Determine the [x, y] coordinate at the center of the cell enclosing the given text.  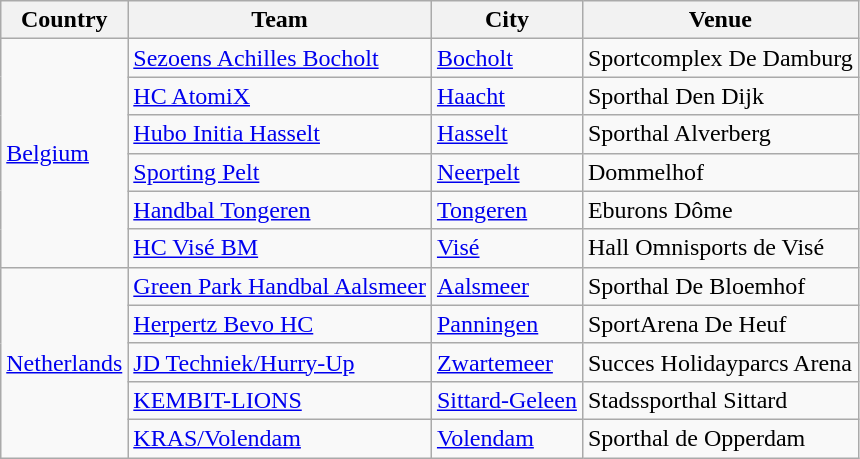
SportArena De Heuf [720, 324]
Sporthal Alverberg [720, 134]
Visé [506, 248]
Eburons Dôme [720, 210]
JD Techniek/Hurry-Up [280, 362]
KRAS/Volendam [280, 438]
Sezoens Achilles Bocholt [280, 58]
Sporthal Den Dijk [720, 96]
Hasselt [506, 134]
Bocholt [506, 58]
Panningen [506, 324]
Volendam [506, 438]
Neerpelt [506, 172]
Hall Omnisports de Visé [720, 248]
HC Visé BM [280, 248]
Aalsmeer [506, 286]
HC AtomiX [280, 96]
Sporthal De Bloemhof [720, 286]
Succes Holidayparcs Arena [720, 362]
Handbal Tongeren [280, 210]
Sporthal de Opperdam [720, 438]
Zwartemeer [506, 362]
City [506, 20]
Green Park Handbal Aalsmeer [280, 286]
Tongeren [506, 210]
Sporting Pelt [280, 172]
Hubo Initia Hasselt [280, 134]
Belgium [64, 153]
KEMBIT-LIONS [280, 400]
Country [64, 20]
Sportcomplex De Damburg [720, 58]
Stadssporthal Sittard [720, 400]
Herpertz Bevo HC [280, 324]
Haacht [506, 96]
Sittard-Geleen [506, 400]
Netherlands [64, 362]
Team [280, 20]
Dommelhof [720, 172]
Venue [720, 20]
